Find where the given text appears and provide that cell's center as (X, Y) coordinate. 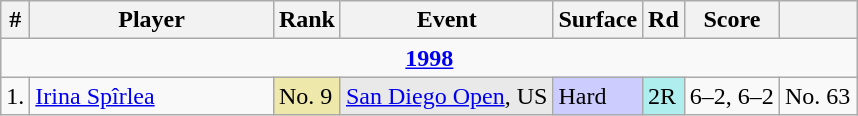
2R (664, 96)
# (16, 20)
Hard (598, 96)
No. 63 (818, 96)
Irina Spîrlea (152, 96)
Surface (598, 20)
Rd (664, 20)
1998 (430, 58)
Score (732, 20)
No. 9 (306, 96)
6–2, 6–2 (732, 96)
Rank (306, 20)
Player (152, 20)
Event (446, 20)
San Diego Open, US (446, 96)
1. (16, 96)
